Determine the (X, Y) coordinate at the center of the cell enclosing the given text.  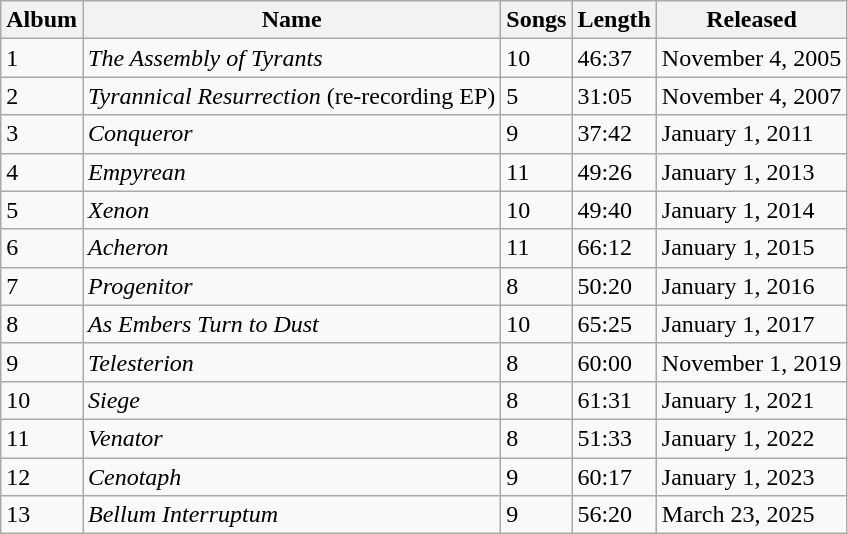
Siege (291, 400)
60:00 (614, 362)
Xenon (291, 210)
51:33 (614, 438)
Released (751, 20)
3 (42, 134)
Venator (291, 438)
66:12 (614, 248)
7 (42, 286)
Telesterion (291, 362)
January 1, 2021 (751, 400)
January 1, 2023 (751, 477)
Conqueror (291, 134)
6 (42, 248)
November 4, 2005 (751, 58)
November 1, 2019 (751, 362)
As Embers Turn to Dust (291, 324)
31:05 (614, 96)
61:31 (614, 400)
65:25 (614, 324)
Acheron (291, 248)
Length (614, 20)
January 1, 2015 (751, 248)
The Assembly of Tyrants (291, 58)
Tyrannical Resurrection (re-recording EP) (291, 96)
1 (42, 58)
November 4, 2007 (751, 96)
Songs (536, 20)
49:40 (614, 210)
January 1, 2013 (751, 172)
Progenitor (291, 286)
Bellum Interruptum (291, 515)
January 1, 2014 (751, 210)
46:37 (614, 58)
49:26 (614, 172)
January 1, 2011 (751, 134)
Name (291, 20)
March 23, 2025 (751, 515)
Cenotaph (291, 477)
37:42 (614, 134)
50:20 (614, 286)
January 1, 2022 (751, 438)
Empyrean (291, 172)
Album (42, 20)
56:20 (614, 515)
2 (42, 96)
12 (42, 477)
4 (42, 172)
60:17 (614, 477)
13 (42, 515)
January 1, 2016 (751, 286)
January 1, 2017 (751, 324)
